Extract the [X, Y] coordinate from the center of the cell holding the provided text.  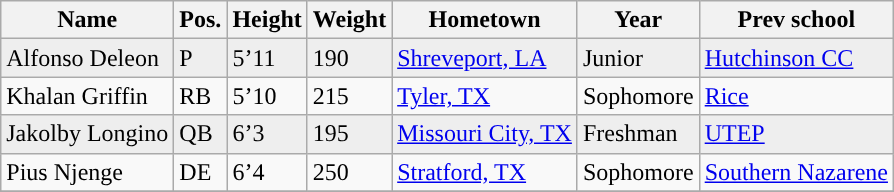
Shreveport, LA [485, 58]
DE [200, 172]
5’11 [267, 58]
Missouri City, TX [485, 134]
Pius Njenge [88, 172]
P [200, 58]
195 [349, 134]
Southern Nazarene [796, 172]
Hutchinson CC [796, 58]
Junior [638, 58]
Rice [796, 96]
Freshman [638, 134]
Tyler, TX [485, 96]
QB [200, 134]
215 [349, 96]
UTEP [796, 134]
6’3 [267, 134]
Jakolby Longino [88, 134]
Hometown [485, 20]
190 [349, 58]
6’4 [267, 172]
Prev school [796, 20]
Alfonso Deleon [88, 58]
Year [638, 20]
250 [349, 172]
Name [88, 20]
Khalan Griffin [88, 96]
Weight [349, 20]
5’10 [267, 96]
Pos. [200, 20]
Stratford, TX [485, 172]
RB [200, 96]
Height [267, 20]
